Locate the cell with the specified text and output its [x, y] center coordinate. 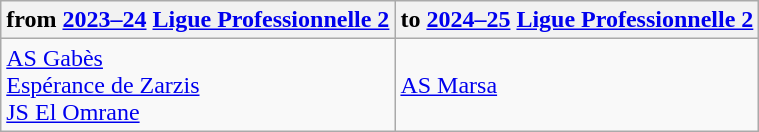
AS GabèsEspérance de ZarzisJS El Omrane [198, 85]
AS Marsa [577, 85]
to 2024–25 Ligue Professionnelle 2 [577, 20]
from 2023–24 Ligue Professionnelle 2 [198, 20]
